Pinpoint the cell where the given text exists, returning its [x, y] midpoint coordinate. 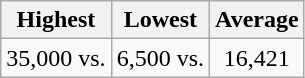
Lowest [160, 20]
Highest [56, 20]
16,421 [258, 58]
Average [258, 20]
6,500 vs. [160, 58]
35,000 vs. [56, 58]
